Find where the given text appears and provide that cell's center as (X, Y) coordinate. 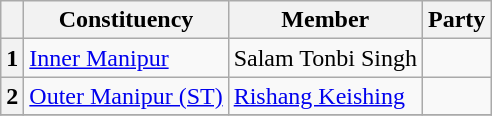
2 (12, 96)
1 (12, 58)
Constituency (126, 20)
Salam Tonbi Singh (325, 58)
Member (325, 20)
Inner Manipur (126, 58)
Rishang Keishing (325, 96)
Outer Manipur (ST) (126, 96)
Party (456, 20)
